Pinpoint the cell where the given text exists, returning its (x, y) midpoint coordinate. 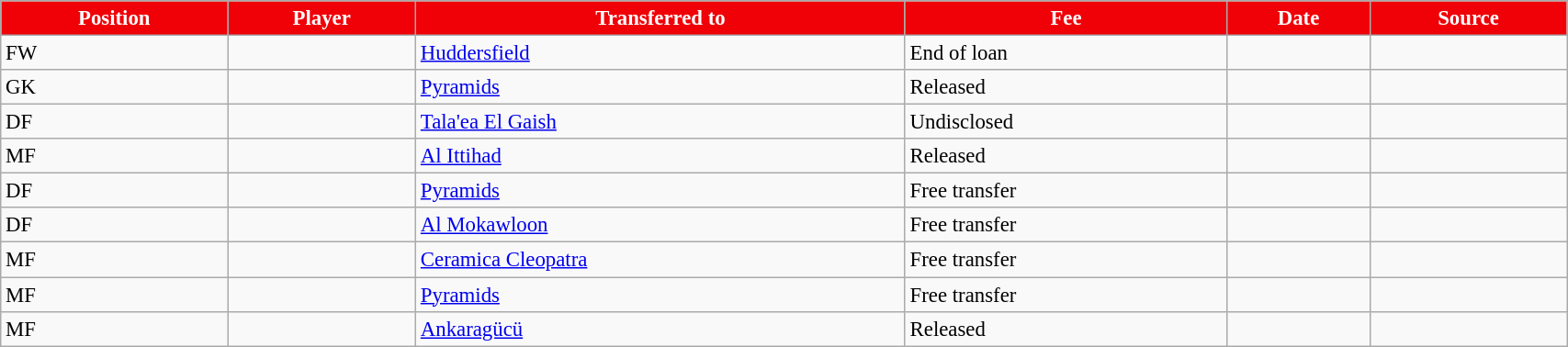
Source (1468, 18)
Tala'ea El Gaish (661, 122)
Ankaragücü (661, 329)
Player (321, 18)
FW (114, 53)
Transferred to (661, 18)
Undisclosed (1066, 122)
Al Mokawloon (661, 225)
Date (1299, 18)
Al Ittihad (661, 156)
Fee (1066, 18)
Huddersfield (661, 53)
Ceramica Cleopatra (661, 260)
End of loan (1066, 53)
Position (114, 18)
GK (114, 87)
